Identify which cell holds the provided text, then report its (x, y) central coordinate. 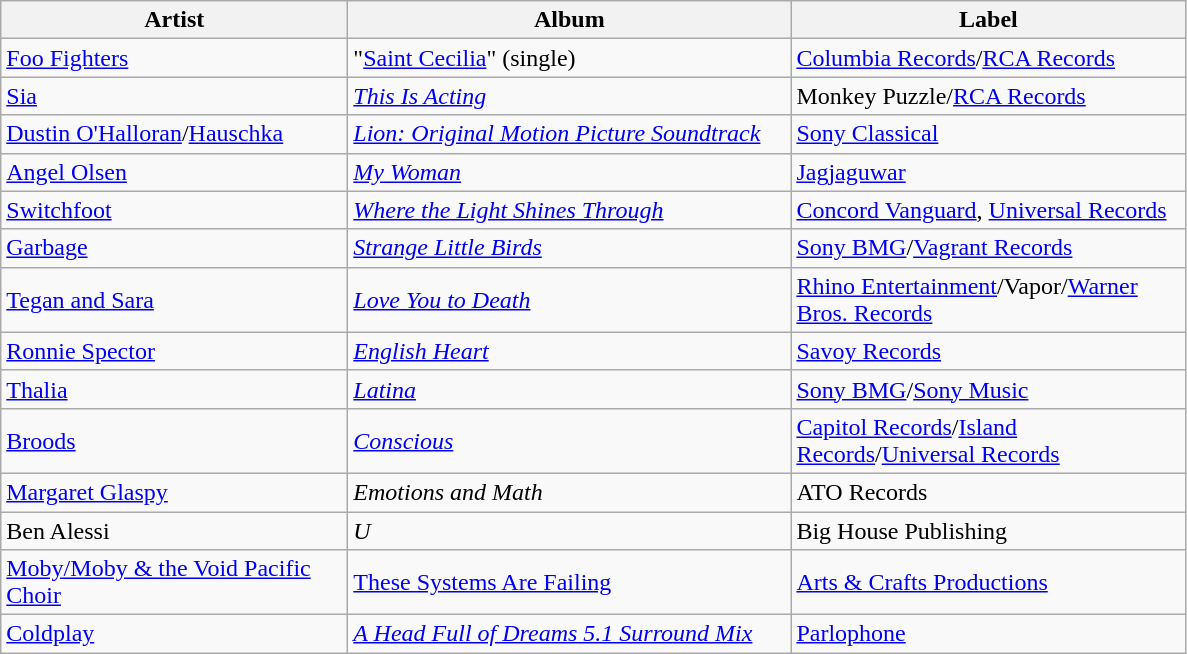
Dustin O'Halloran/Hauschka (174, 134)
Sony BMG/Sony Music (988, 389)
Coldplay (174, 634)
Angel Olsen (174, 172)
My Woman (570, 172)
Ben Alessi (174, 531)
Moby/Moby & the Void Pacific Choir (174, 582)
Lion: Original Motion Picture Soundtrack (570, 134)
Jagjaguwar (988, 172)
Rhino Entertainment/Vapor/Warner Bros. Records (988, 300)
Monkey Puzzle/RCA Records (988, 96)
"Saint Cecilia" (single) (570, 58)
Capitol Records/Island Records/Universal Records (988, 440)
Savoy Records (988, 351)
Thalia (174, 389)
Where the Light Shines Through (570, 210)
Sony Classical (988, 134)
A Head Full of Dreams 5.1 Surround Mix (570, 634)
Sony BMG/Vagrant Records (988, 248)
U (570, 531)
English Heart (570, 351)
Emotions and Math (570, 492)
Switchfoot (174, 210)
ATO Records (988, 492)
Conscious (570, 440)
These Systems Are Failing (570, 582)
Artist (174, 20)
Columbia Records/RCA Records (988, 58)
Label (988, 20)
Latina (570, 389)
Big House Publishing (988, 531)
Foo Fighters (174, 58)
Arts & Crafts Productions (988, 582)
Love You to Death (570, 300)
Sia (174, 96)
Tegan and Sara (174, 300)
This Is Acting (570, 96)
Margaret Glaspy (174, 492)
Garbage (174, 248)
Album (570, 20)
Parlophone (988, 634)
Strange Little Birds (570, 248)
Ronnie Spector (174, 351)
Broods (174, 440)
Concord Vanguard, Universal Records (988, 210)
